Provide the (x, y) coordinate of the cell's center where the given text is located.  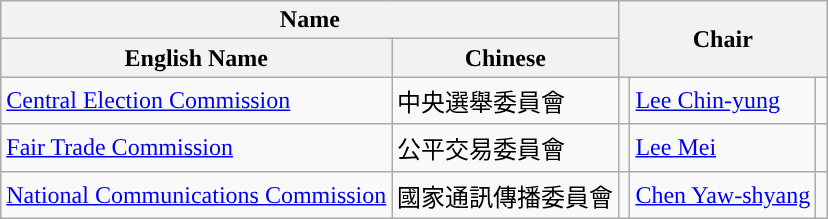
English Name (196, 58)
Name (310, 20)
Chinese (506, 58)
Central Election Commission (196, 100)
國家通訊傳播委員會 (506, 194)
Fair Trade Commission (196, 148)
Lee Chin-yung (723, 100)
中央選舉委員會 (506, 100)
Lee Mei (723, 148)
Chen Yaw-shyang (723, 194)
National Communications Commission (196, 194)
公平交易委員會 (506, 148)
Chair (723, 39)
